Capture the cell that displays the provided text and extract its [X, Y] central coordinate. 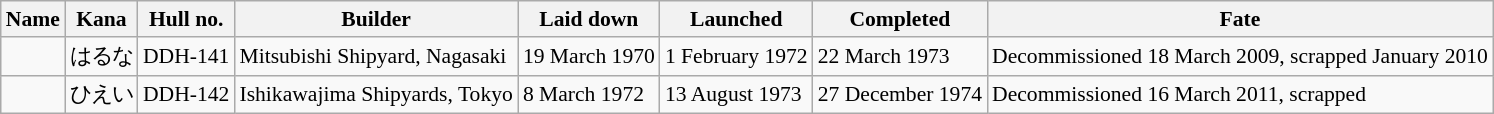
Mitsubishi Shipyard, Nagasaki [376, 56]
Builder [376, 19]
Launched [736, 19]
ひえい [102, 94]
Decommissioned 18 March 2009, scrapped January 2010 [1240, 56]
Kana [102, 19]
はるな [102, 56]
Fate [1240, 19]
27 December 1974 [900, 94]
DDH-141 [186, 56]
Hull no. [186, 19]
22 March 1973 [900, 56]
1 February 1972 [736, 56]
Laid down [589, 19]
13 August 1973 [736, 94]
Completed [900, 19]
Name [33, 19]
DDH-142 [186, 94]
Decommissioned 16 March 2011, scrapped [1240, 94]
Ishikawajima Shipyards, Tokyo [376, 94]
8 March 1972 [589, 94]
19 March 1970 [589, 56]
